Search for the cell housing the specified text and yield its [X, Y] center coordinate. 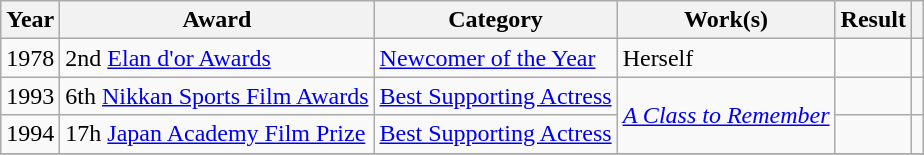
1993 [30, 96]
Result [873, 20]
Newcomer of the Year [496, 58]
17h Japan Academy Film Prize [217, 134]
A Class to Remember [726, 115]
Year [30, 20]
6th Nikkan Sports Film Awards [217, 96]
1978 [30, 58]
Work(s) [726, 20]
Herself [726, 58]
Award [217, 20]
Category [496, 20]
2nd Elan d'or Awards [217, 58]
1994 [30, 134]
